Return the [x, y] coordinate for the center point of the cell that contains the specified text.  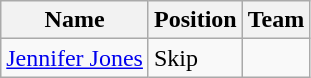
Position [195, 20]
Team [276, 20]
Name [75, 20]
Jennifer Jones [75, 58]
Skip [195, 58]
